Provide the [x, y] coordinate of the cell's center where the given text is located.  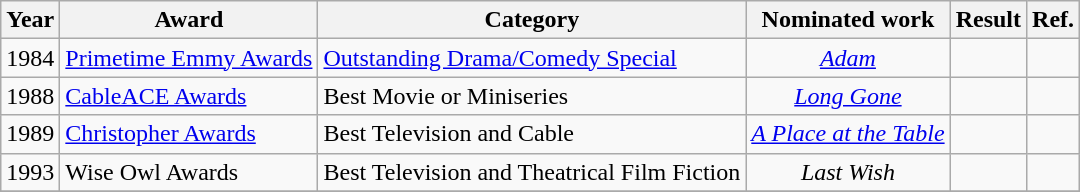
Primetime Emmy Awards [189, 58]
Wise Owl Awards [189, 172]
Best Television and Theatrical Film Fiction [532, 172]
1989 [30, 134]
1984 [30, 58]
1993 [30, 172]
Best Television and Cable [532, 134]
CableACE Awards [189, 96]
Nominated work [848, 20]
A Place at the Table [848, 134]
Best Movie or Miniseries [532, 96]
Result [988, 20]
Category [532, 20]
Long Gone [848, 96]
Outstanding Drama/Comedy Special [532, 58]
Ref. [1054, 20]
Christopher Awards [189, 134]
Adam [848, 58]
1988 [30, 96]
Year [30, 20]
Last Wish [848, 172]
Award [189, 20]
